Find where the given text appears and provide that cell's center as (X, Y) coordinate. 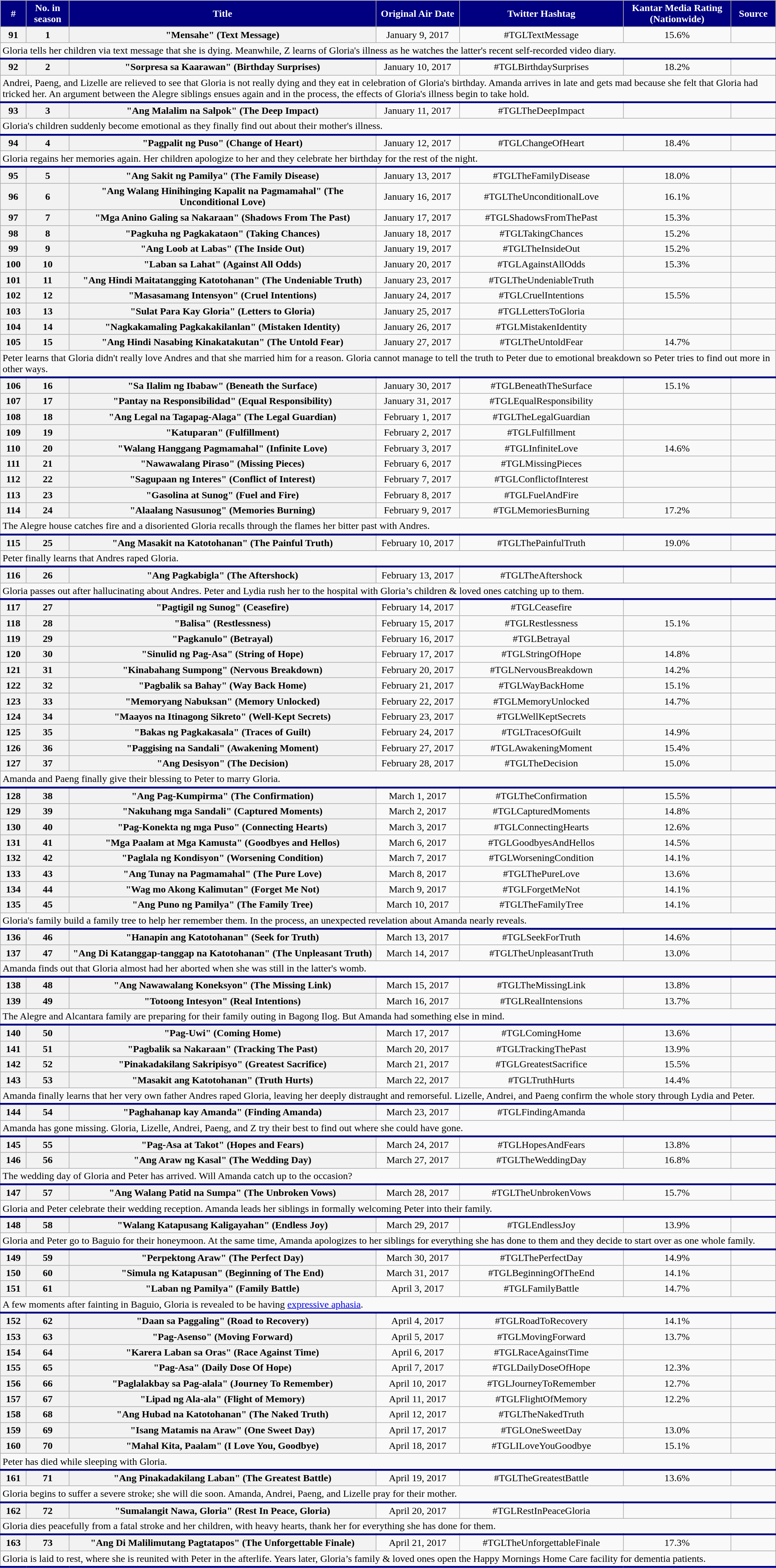
#TGLEndlessJoy (541, 1225)
18.2% (677, 67)
"Paglala ng Kondisyon" (Worsening Condition) (223, 858)
March 22, 2017 (417, 1080)
"Mga Paalam at Mga Kamusta" (Goodbyes and Hellos) (223, 843)
#TGLRealIntensions (541, 1001)
March 28, 2017 (417, 1193)
"Paghahanap kay Amanda" (Finding Amanda) (223, 1112)
March 29, 2017 (417, 1225)
161 (13, 1478)
February 22, 2017 (417, 701)
147 (13, 1193)
"Mahal Kita, Paalam" (I Love You, Goodbye) (223, 1446)
17 (47, 401)
114 (13, 511)
#TGLTruthHurts (541, 1080)
#TGLWorseningCondition (541, 858)
April 19, 2017 (417, 1478)
16.1% (677, 197)
#TGLTheInsideOut (541, 249)
Amanda finds out that Gloria almost had her aborted when she was still in the latter's womb. (388, 969)
107 (13, 401)
"Ang Nawawalang Koneksyon" (The Missing Link) (223, 985)
April 7, 2017 (417, 1368)
March 7, 2017 (417, 858)
January 12, 2017 (417, 143)
149 (13, 1257)
14.5% (677, 843)
February 21, 2017 (417, 685)
51 (47, 1049)
159 (13, 1430)
February 23, 2017 (417, 716)
"Ang Tunay na Pagmamahal" (The Pure Love) (223, 874)
140 (13, 1033)
#TGLMissingPieces (541, 463)
February 27, 2017 (417, 748)
148 (13, 1225)
12.2% (677, 1399)
98 (13, 233)
139 (13, 1001)
"Sinulid ng Pag-Asa" (String of Hope) (223, 654)
"Pantay na Responsibilidad" (Equal Responsibility) (223, 401)
106 (13, 386)
"Lipad ng Ala-ala" (Flight of Memory) (223, 1399)
29 (47, 639)
April 18, 2017 (417, 1446)
"Mga Anino Galing sa Nakaraan" (Shadows From The Past) (223, 217)
Source (753, 14)
#TGLTheUndeniableTruth (541, 280)
#TGLTheUnforgettableFinale (541, 1543)
"Gasolina at Sunog" (Fuel and Fire) (223, 495)
"Laban ng Pamilya" (Family Battle) (223, 1289)
47 (47, 953)
February 7, 2017 (417, 479)
58 (47, 1225)
19.0% (677, 542)
"Ang Hubad na Katotohanan" (The Naked Truth) (223, 1414)
#TGLTheUnbrokenVows (541, 1193)
#TGLTheAftershock (541, 575)
43 (47, 874)
February 1, 2017 (417, 417)
#TGLTheUnconditionalLove (541, 197)
34 (47, 716)
#TGLTheConfirmation (541, 795)
"Pagpalit ng Puso" (Change of Heart) (223, 143)
March 20, 2017 (417, 1049)
#TGLTextMessage (541, 35)
#TGLBirthdaySurprises (541, 67)
116 (13, 575)
April 4, 2017 (417, 1321)
"Pagbalik sa Bahay" (Way Back Home) (223, 685)
30 (47, 654)
97 (13, 217)
56 (47, 1160)
111 (13, 463)
#TGLFulfillment (541, 432)
January 18, 2017 (417, 233)
"Sumalangit Nawa, Gloria" (Rest In Peace, Gloria) (223, 1510)
January 27, 2017 (417, 342)
61 (47, 1289)
138 (13, 985)
15.6% (677, 35)
#TGLWellKeptSecrets (541, 716)
42 (47, 858)
"Ang Di Katanggap-tanggap na Katotohanan" (The Unpleasant Truth) (223, 953)
67 (47, 1399)
"Totoong Intesyon" (Real Intentions) (223, 1001)
A few moments after fainting in Baguio, Gloria is revealed to be having expressive aphasia. (388, 1305)
"Pinakadakilang Sakripisyo" (Greatest Sacrifice) (223, 1064)
# (13, 14)
27 (47, 607)
"Ang Araw ng Kasal" (The Wedding Day) (223, 1160)
#TGLMemoryUnlocked (541, 701)
March 15, 2017 (417, 985)
#TGLThePainfulTruth (541, 542)
"Nawawalang Piraso" (Missing Pieces) (223, 463)
53 (47, 1080)
March 23, 2017 (417, 1112)
#TGLChangeOfHeart (541, 143)
March 2, 2017 (417, 811)
18.0% (677, 175)
Title (223, 14)
"Masasamang Intensyon" (Cruel Intentions) (223, 296)
February 14, 2017 (417, 607)
5 (47, 175)
#TGLTheDecision (541, 764)
#TGLComingHome (541, 1033)
120 (13, 654)
127 (13, 764)
68 (47, 1414)
#TGLTheMissingLink (541, 985)
#TGLEqualResponsibility (541, 401)
Peter has died while sleeping with Gloria. (388, 1462)
117 (13, 607)
163 (13, 1543)
March 27, 2017 (417, 1160)
April 10, 2017 (417, 1383)
63 (47, 1337)
16 (47, 386)
January 30, 2017 (417, 386)
65 (47, 1368)
162 (13, 1510)
129 (13, 811)
#TGLRestInPeaceGloria (541, 1510)
#TGLTakingChances (541, 233)
"Nakuhang mga Sandali" (Captured Moments) (223, 811)
#TGLNervousBreakdown (541, 670)
100 (13, 264)
26 (47, 575)
160 (13, 1446)
14 (47, 327)
January 13, 2017 (417, 175)
#TGLFindingAmanda (541, 1112)
23 (47, 495)
"Sagupaan ng Interes" (Conflict of Interest) (223, 479)
52 (47, 1064)
#TGLConnectingHearts (541, 827)
"Ang Masakit na Katotohanan" (The Painful Truth) (223, 542)
45 (47, 905)
#TGLFamilyBattle (541, 1289)
"Walang Katapusang Kaligayahan" (Endless Joy) (223, 1225)
153 (13, 1337)
February 20, 2017 (417, 670)
20 (47, 448)
March 21, 2017 (417, 1064)
"Memoryang Nabuksan" (Memory Unlocked) (223, 701)
"Ang Loob at Labas" (The Inside Out) (223, 249)
15 (47, 342)
#TGLConflictofInterest (541, 479)
12.6% (677, 827)
7 (47, 217)
146 (13, 1160)
January 16, 2017 (417, 197)
152 (13, 1321)
"Masakit ang Katotohanan" (Truth Hurts) (223, 1080)
#TGLBeginningOfTheEnd (541, 1273)
"Ang Walang Hinihinging Kapalit na Pagmamahal" (The Unconditional Love) (223, 197)
Gloria's family build a family tree to help her remember them. In the process, an unexpected revelation about Amanda nearly reveals. (388, 921)
"Ang Hindi Nasabing Kinakatakutan" (The Untold Fear) (223, 342)
94 (13, 143)
133 (13, 874)
64 (47, 1352)
48 (47, 985)
151 (13, 1289)
35 (47, 732)
February 6, 2017 (417, 463)
"Bakas ng Pagkakasala" (Traces of Guilt) (223, 732)
71 (47, 1478)
#TGLOneSweetDay (541, 1430)
121 (13, 670)
"Alaalang Nasusunog" (Memories Burning) (223, 511)
6 (47, 197)
22 (47, 479)
99 (13, 249)
The Alegre house catches fire and a disoriented Gloria recalls through the flames her bitter past with Andres. (388, 526)
"Hanapin ang Katotohanan" (Seek for Truth) (223, 937)
January 25, 2017 (417, 311)
#TGLTheGreatestBattle (541, 1478)
"Ang Di Malilimutang Pagtatapos" (The Unforgettable Finale) (223, 1543)
59 (47, 1257)
73 (47, 1543)
#TGLMistakenIdentity (541, 327)
"Pagtigil ng Sunog" (Ceasefire) (223, 607)
125 (13, 732)
February 24, 2017 (417, 732)
"Ang Hindi Maitatangging Katotohanan" (The Undeniable Truth) (223, 280)
#TGLTheWeddingDay (541, 1160)
36 (47, 748)
16.8% (677, 1160)
44 (47, 889)
January 24, 2017 (417, 296)
41 (47, 843)
February 2, 2017 (417, 432)
"Maayos na Itinagong Sikreto" (Well-Kept Secrets) (223, 716)
January 31, 2017 (417, 401)
136 (13, 937)
#TGLTracesOfGuilt (541, 732)
"Simula ng Katapusan" (Beginning of The End) (223, 1273)
#TGLTheDeepImpact (541, 111)
"Pag-Konekta ng mga Puso" (Connecting Hearts) (223, 827)
60 (47, 1273)
57 (47, 1193)
March 9, 2017 (417, 889)
33 (47, 701)
8 (47, 233)
#TGLTheUnpleasantTruth (541, 953)
132 (13, 858)
#TGLThePureLove (541, 874)
17.3% (677, 1543)
#TGLGreatestSacrifice (541, 1064)
"Paglalakbay sa Pag-alala" (Journey To Remember) (223, 1383)
February 10, 2017 (417, 542)
"Pag-Asa at Takot" (Hopes and Fears) (223, 1145)
February 15, 2017 (417, 623)
103 (13, 311)
102 (13, 296)
#TGLSeekForTruth (541, 937)
"Walang Hanggang Pagmamahal" (Infinite Love) (223, 448)
The Alegre and Alcantara family are preparing for their family outing in Bagong Ilog. But Amanda had something else in mind. (388, 1017)
#TGLILoveYouGoodbye (541, 1446)
93 (13, 111)
110 (13, 448)
January 11, 2017 (417, 111)
#TGLMovingForward (541, 1337)
28 (47, 623)
13 (47, 311)
April 11, 2017 (417, 1399)
143 (13, 1080)
March 1, 2017 (417, 795)
66 (47, 1383)
#TGLTheNakedTruth (541, 1414)
40 (47, 827)
2 (47, 67)
119 (13, 639)
154 (13, 1352)
#TGLJourneyToRemember (541, 1383)
15.0% (677, 764)
150 (13, 1273)
141 (13, 1049)
112 (13, 479)
February 28, 2017 (417, 764)
"Sulat Para Kay Gloria" (Letters to Gloria) (223, 311)
#TGLThePerfectDay (541, 1257)
January 19, 2017 (417, 249)
#TGLTheLegalGuardian (541, 417)
#TGLShadowsFromThePast (541, 217)
"Ang Malalim na Salpok" (The Deep Impact) (223, 111)
January 26, 2017 (417, 327)
March 10, 2017 (417, 905)
April 20, 2017 (417, 1510)
"Pagkanulo" (Betrayal) (223, 639)
"Pag-Asenso" (Moving Forward) (223, 1337)
69 (47, 1430)
92 (13, 67)
"Ang Desisyon" (The Decision) (223, 764)
March 6, 2017 (417, 843)
25 (47, 542)
#TGLGoodbyesAndHellos (541, 843)
18 (47, 417)
21 (47, 463)
February 3, 2017 (417, 448)
Gloria dies peacefully from a fatal stroke and her children, with heavy hearts, thank her for everything she has done for them. (388, 1527)
April 3, 2017 (417, 1289)
144 (13, 1112)
62 (47, 1321)
24 (47, 511)
55 (47, 1145)
March 3, 2017 (417, 827)
"Ang Walang Patid na Sumpa" (The Unbroken Vows) (223, 1193)
38 (47, 795)
March 8, 2017 (417, 874)
19 (47, 432)
#TGLHopesAndFears (541, 1145)
#TGLCeasefire (541, 607)
"Balisa" (Restlessness) (223, 623)
12.7% (677, 1383)
37 (47, 764)
118 (13, 623)
15.4% (677, 748)
"Isang Matamis na Araw" (One Sweet Day) (223, 1430)
Gloria regains her memories again. Her children apologize to her and they celebrate her birthday for the rest of the night. (388, 159)
March 14, 2017 (417, 953)
"Pagkuha ng Pagkakataon" (Taking Chances) (223, 233)
"Ang Sakit ng Pamilya" (The Family Disease) (223, 175)
"Pag-Asa" (Daily Dose Of Hope) (223, 1368)
124 (13, 716)
"Mensahe" (Text Message) (223, 35)
"Pag-Uwi" (Coming Home) (223, 1033)
January 17, 2017 (417, 217)
50 (47, 1033)
#TGLFuelAndFire (541, 495)
#TGLMemoriesBurning (541, 511)
108 (13, 417)
"Ang Legal na Tagapag-Alaga" (The Legal Guardian) (223, 417)
39 (47, 811)
Gloria and Peter celebrate their wedding reception. Amanda leads her siblings in formally welcoming Peter into their family. (388, 1209)
#TGLWayBackHome (541, 685)
31 (47, 670)
17.2% (677, 511)
157 (13, 1399)
#TGLCruelIntentions (541, 296)
137 (13, 953)
128 (13, 795)
#TGLRoadToRecovery (541, 1321)
March 30, 2017 (417, 1257)
February 17, 2017 (417, 654)
32 (47, 685)
#TGLRestlessness (541, 623)
Original Air Date (417, 14)
March 24, 2017 (417, 1145)
"Ang Pag-Kumpirma" (The Confirmation) (223, 795)
#TGLForgetMeNot (541, 889)
156 (13, 1383)
April 17, 2017 (417, 1430)
#TGLAwakeningMoment (541, 748)
1 (47, 35)
February 9, 2017 (417, 511)
March 13, 2017 (417, 937)
126 (13, 748)
158 (13, 1414)
#TGLTheFamilyTree (541, 905)
113 (13, 495)
145 (13, 1145)
Amanda and Paeng finally give their blessing to Peter to marry Gloria. (388, 779)
"Daan sa Paggaling" (Road to Recovery) (223, 1321)
#TGLFlightOfMemory (541, 1399)
#TGLBetrayal (541, 639)
101 (13, 280)
Twitter Hashtag (541, 14)
April 5, 2017 (417, 1337)
"Pagbalik sa Nakaraan" (Tracking The Past) (223, 1049)
No. in season (47, 14)
122 (13, 685)
"Ang Pagkabigla" (The Aftershock) (223, 575)
February 16, 2017 (417, 639)
"Kinabahang Sumpong" (Nervous Breakdown) (223, 670)
#TGLTheUntoldFear (541, 342)
14.2% (677, 670)
142 (13, 1064)
72 (47, 1510)
#TGLLettersToGloria (541, 311)
February 13, 2017 (417, 575)
"Ang Pinakadakilang Laban" (The Greatest Battle) (223, 1478)
#TGLTrackingThePast (541, 1049)
"Katuparan" (Fulfillment) (223, 432)
#TGLTheFamilyDisease (541, 175)
January 9, 2017 (417, 35)
"Ang Puno ng Pamilya" (The Family Tree) (223, 905)
130 (13, 827)
Gloria begins to suffer a severe stroke; she will die soon. Amanda, Andrei, Paeng, and Lizelle pray for their mother. (388, 1494)
#TGLCapturedMoments (541, 811)
"Nagkakamaling Pagkakakilanlan" (Mistaken Identity) (223, 327)
10 (47, 264)
"Wag mo Akong Kalimutan" (Forget Me Not) (223, 889)
135 (13, 905)
134 (13, 889)
#TGLInfiniteLove (541, 448)
#TGLDailyDoseOfHope (541, 1368)
49 (47, 1001)
Amanda has gone missing. Gloria, Lizelle, Andrei, Paeng, and Z try their best to find out where she could have gone. (388, 1128)
#TGLStringOfHope (541, 654)
March 17, 2017 (417, 1033)
The wedding day of Gloria and Peter has arrived. Will Amanda catch up to the occasion? (388, 1176)
155 (13, 1368)
Kantar Media Rating (Nationwide) (677, 14)
12.3% (677, 1368)
105 (13, 342)
91 (13, 35)
Peter finally learns that Andres raped Gloria. (388, 559)
April 12, 2017 (417, 1414)
104 (13, 327)
#TGLRaceAgainstTime (541, 1352)
"Laban sa Lahat" (Against All Odds) (223, 264)
"Paggising na Sandali" (Awakening Moment) (223, 748)
15.7% (677, 1193)
3 (47, 111)
"Sorpresa sa Kaarawan" (Birthday Surprises) (223, 67)
"Karera Laban sa Oras" (Race Against Time) (223, 1352)
96 (13, 197)
131 (13, 843)
"Sa Ilalim ng Ibabaw" (Beneath the Surface) (223, 386)
Gloria's children suddenly become emotional as they finally find out about their mother's illness. (388, 127)
123 (13, 701)
"Perpektong Araw" (The Perfect Day) (223, 1257)
#TGLBeneathTheSurface (541, 386)
#TGLAgainstAllOdds (541, 264)
March 16, 2017 (417, 1001)
11 (47, 280)
9 (47, 249)
4 (47, 143)
115 (13, 542)
109 (13, 432)
70 (47, 1446)
March 31, 2017 (417, 1273)
January 23, 2017 (417, 280)
April 21, 2017 (417, 1543)
January 20, 2017 (417, 264)
Gloria passes out after hallucinating about Andres. Peter and Lydia rush her to the hospital with Gloria’s children & loved ones catching up to them. (388, 591)
12 (47, 296)
46 (47, 937)
18.4% (677, 143)
54 (47, 1112)
February 8, 2017 (417, 495)
95 (13, 175)
January 10, 2017 (417, 67)
14.4% (677, 1080)
April 6, 2017 (417, 1352)
